Pinpoint the cell where the given text exists, returning its (x, y) midpoint coordinate. 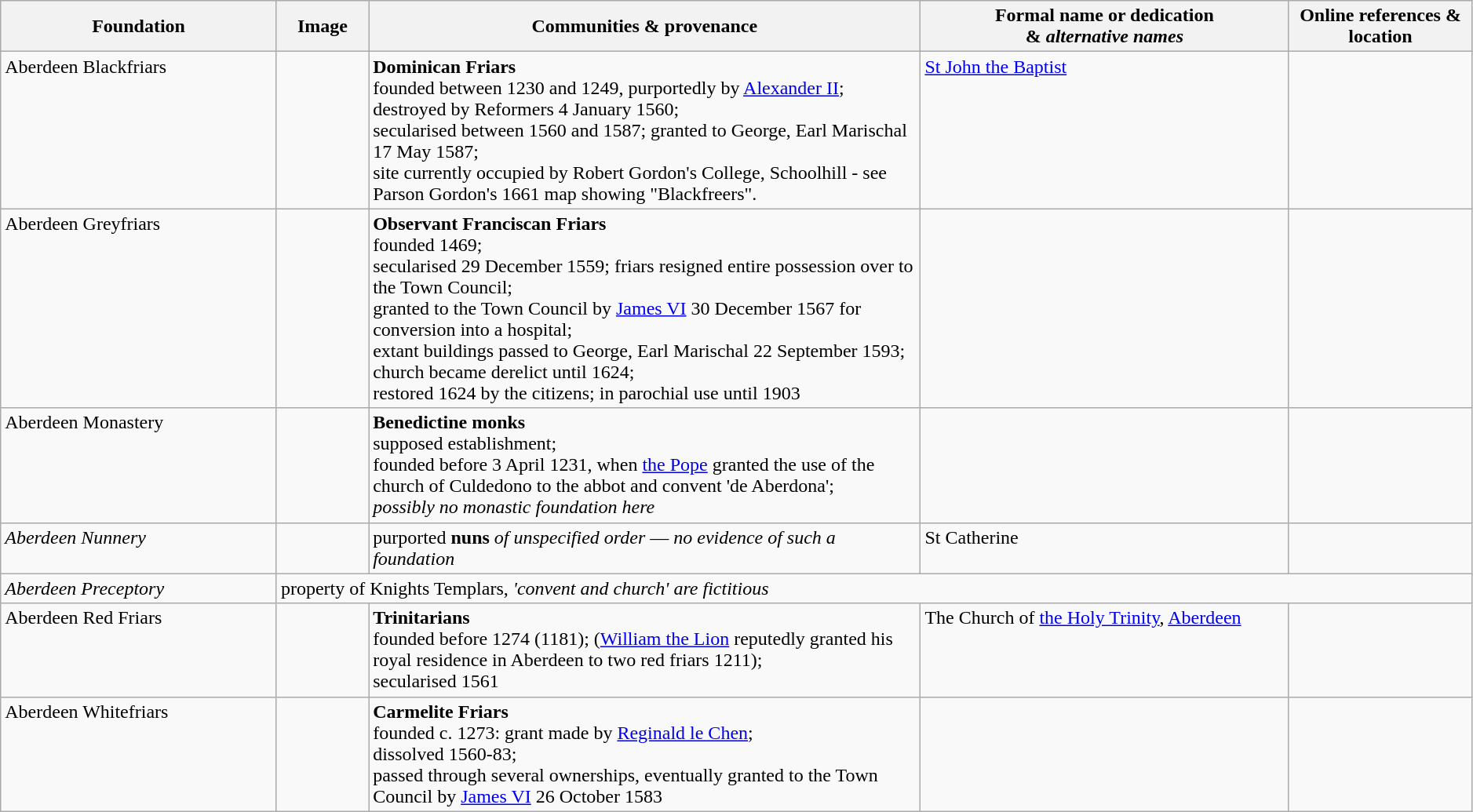
purported nuns of unspecified order — no evidence of such a foundation (645, 548)
Aberdeen Whitefriars (139, 754)
Aberdeen Preceptory (139, 588)
St Catherine (1105, 548)
Foundation (139, 27)
Image (322, 27)
The Church of the Holy Trinity, Aberdeen (1105, 650)
property of Knights Templars, 'convent and church' are fictitious (874, 588)
Aberdeen Blackfriars (139, 130)
Aberdeen Red Friars (139, 650)
Online references & location (1380, 27)
Formal name or dedication & alternative names (1105, 27)
Aberdeen Greyfriars (139, 308)
Communities & provenance (645, 27)
Aberdeen Nunnery (139, 548)
Trinitariansfounded before 1274 (1181); (William the Lion reputedly granted his royal residence in Aberdeen to two red friars 1211);secularised 1561 (645, 650)
Aberdeen Monastery (139, 465)
St John the Baptist (1105, 130)
